Pinpoint the cell where the given text exists, returning its (x, y) midpoint coordinate. 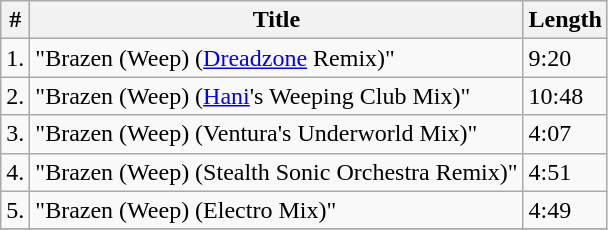
"Brazen (Weep) (Stealth Sonic Orchestra Remix)" (276, 172)
4:49 (565, 210)
4. (16, 172)
Title (276, 20)
9:20 (565, 58)
# (16, 20)
1. (16, 58)
3. (16, 134)
"Brazen (Weep) (Dreadzone Remix)" (276, 58)
"Brazen (Weep) (Electro Mix)" (276, 210)
4:07 (565, 134)
"Brazen (Weep) (Hani's Weeping Club Mix)" (276, 96)
Length (565, 20)
4:51 (565, 172)
10:48 (565, 96)
2. (16, 96)
"Brazen (Weep) (Ventura's Underworld Mix)" (276, 134)
5. (16, 210)
